Pinpoint the cell where the given text exists, returning its (x, y) midpoint coordinate. 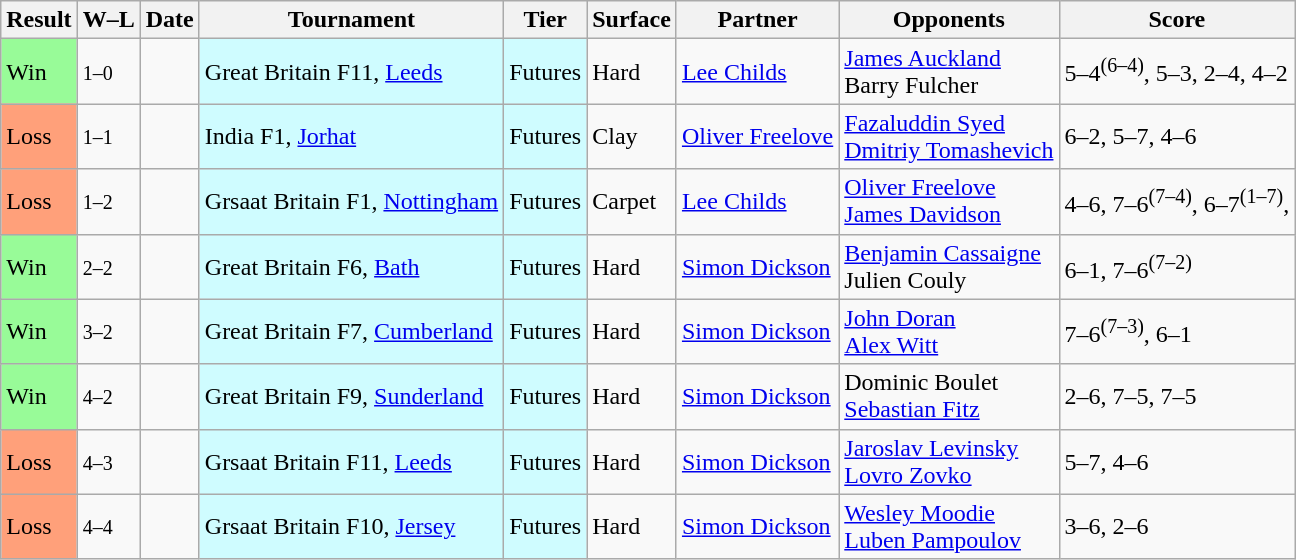
James Auckland Barry Fulcher (949, 72)
Grsaat Britain F10, Jersey (351, 526)
Carpet (632, 202)
1–2 (108, 202)
Great Britain F6, Bath (351, 266)
Oliver Freelove James Davidson (949, 202)
6–2, 5–7, 4–6 (1177, 136)
Grsaat Britain F1, Nottingham (351, 202)
Result (39, 20)
Dominic Boulet Sebastian Fitz (949, 396)
4–4 (108, 526)
5–7, 4–6 (1177, 462)
5–4(6–4), 5–3, 2–4, 4–2 (1177, 72)
Great Britain F11, Leeds (351, 72)
Fazaluddin Syed Dmitriy Tomashevich (949, 136)
Great Britain F9, Sunderland (351, 396)
Oliver Freelove (757, 136)
2–6, 7–5, 7–5 (1177, 396)
Great Britain F7, Cumberland (351, 332)
Date (170, 20)
Partner (757, 20)
Score (1177, 20)
Tournament (351, 20)
3–2 (108, 332)
India F1, Jorhat (351, 136)
Tier (546, 20)
2–2 (108, 266)
7–6(7–3), 6–1 (1177, 332)
Clay (632, 136)
Jaroslav Levinsky Lovro Zovko (949, 462)
1–0 (108, 72)
W–L (108, 20)
4–2 (108, 396)
3–6, 2–6 (1177, 526)
6–1, 7–6(7–2) (1177, 266)
Benjamin Cassaigne Julien Couly (949, 266)
Opponents (949, 20)
John Doran Alex Witt (949, 332)
Surface (632, 20)
Grsaat Britain F11, Leeds (351, 462)
4–6, 7–6(7–4), 6–7(1–7), (1177, 202)
1–1 (108, 136)
4–3 (108, 462)
Wesley Moodie Luben Pampoulov (949, 526)
